Output the (x, y) coordinate of the center of the cell containing the given text.  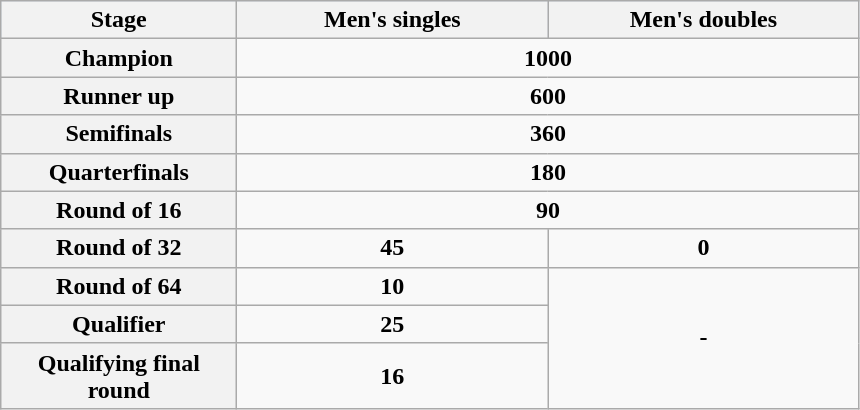
Qualifying final round (119, 376)
- (704, 338)
Men's singles (392, 20)
0 (704, 248)
1000 (548, 58)
16 (392, 376)
Qualifier (119, 324)
Round of 64 (119, 286)
Round of 16 (119, 210)
Semifinals (119, 134)
Stage (119, 20)
Round of 32 (119, 248)
90 (548, 210)
45 (392, 248)
Quarterfinals (119, 172)
25 (392, 324)
360 (548, 134)
180 (548, 172)
Men's doubles (704, 20)
Champion (119, 58)
600 (548, 96)
10 (392, 286)
Runner up (119, 96)
